From the cell containing the given text, extract its center point as (X, Y) coordinate. 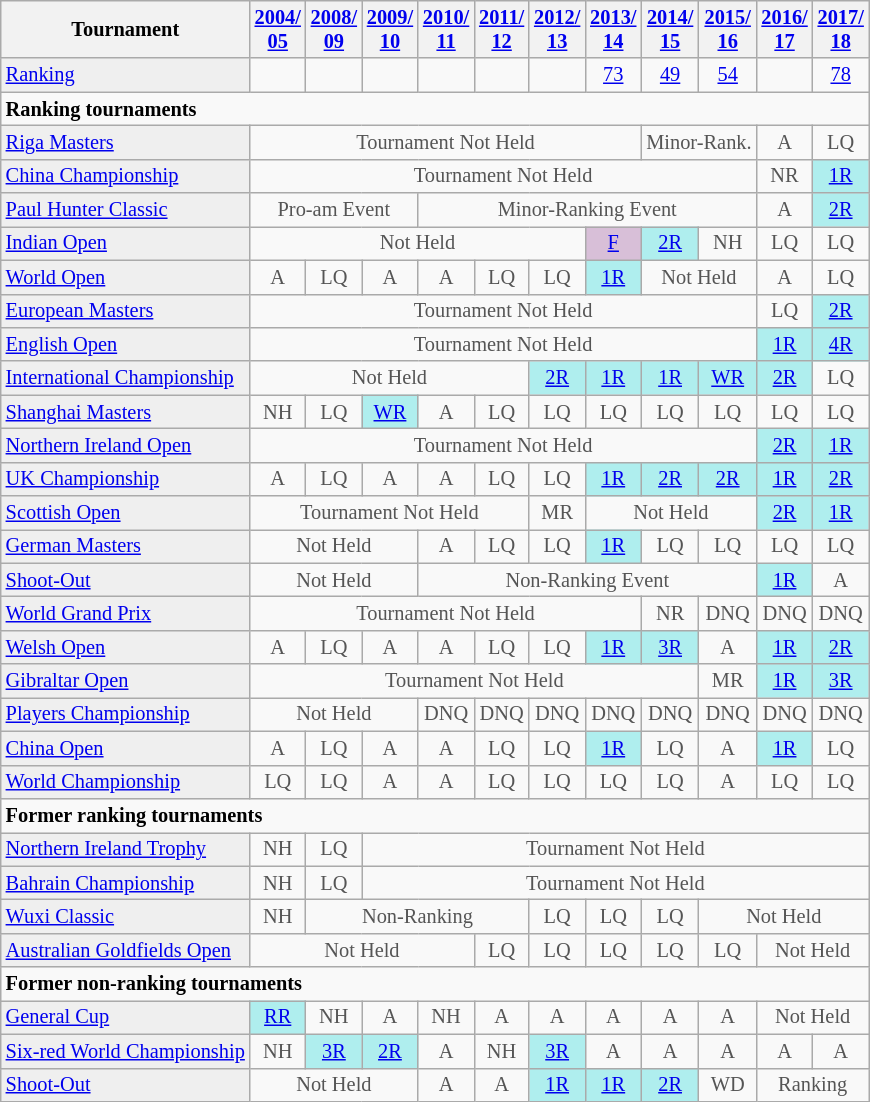
Indian Open (126, 243)
Players Championship (126, 714)
WD (728, 1085)
Northern Ireland Open (126, 445)
English Open (126, 344)
Wuxi Classic (126, 916)
2010/11 (446, 29)
World Grand Prix (126, 613)
2014/15 (670, 29)
Former ranking tournaments (435, 815)
2008/09 (334, 29)
European Masters (126, 311)
Minor-Rank. (698, 142)
2015/16 (728, 29)
UK Championship (126, 479)
Non-Ranking (418, 916)
RR (278, 1017)
Pro-am Event (334, 210)
F (613, 243)
2012/13 (557, 29)
Welsh Open (126, 647)
General Cup (126, 1017)
China Open (126, 748)
China Championship (126, 176)
Six-red World Championship (126, 1051)
Paul Hunter Classic (126, 210)
4R (841, 344)
Scottish Open (126, 513)
2016/17 (784, 29)
54 (728, 75)
Northern Ireland Trophy (126, 849)
73 (613, 75)
Bahrain Championship (126, 883)
Gibraltar Open (126, 681)
German Masters (126, 546)
2004/05 (278, 29)
2011/12 (502, 29)
World Open (126, 277)
Ranking tournaments (435, 109)
2009/10 (390, 29)
78 (841, 75)
Riga Masters (126, 142)
Minor-Ranking Event (587, 210)
49 (670, 75)
Non-Ranking Event (587, 580)
Australian Goldfields Open (126, 950)
2017/18 (841, 29)
Shanghai Masters (126, 412)
World Championship (126, 782)
2013/14 (613, 29)
Tournament (126, 29)
International Championship (126, 378)
Former non-ranking tournaments (435, 984)
